Identify which cell holds the provided text, then report its (x, y) central coordinate. 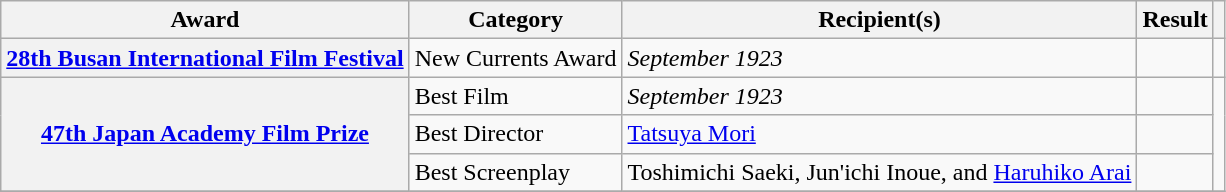
Best Film (516, 96)
Best Screenplay (516, 172)
Award (205, 20)
28th Busan International Film Festival (205, 58)
Result (1175, 20)
Best Director (516, 134)
Category (516, 20)
Tatsuya Mori (880, 134)
New Currents Award (516, 58)
Recipient(s) (880, 20)
47th Japan Academy Film Prize (205, 134)
Toshimichi Saeki, Jun'ichi Inoue, and Haruhiko Arai (880, 172)
